Detect which cell encompasses the target text, then output its (X, Y) center coordinate. 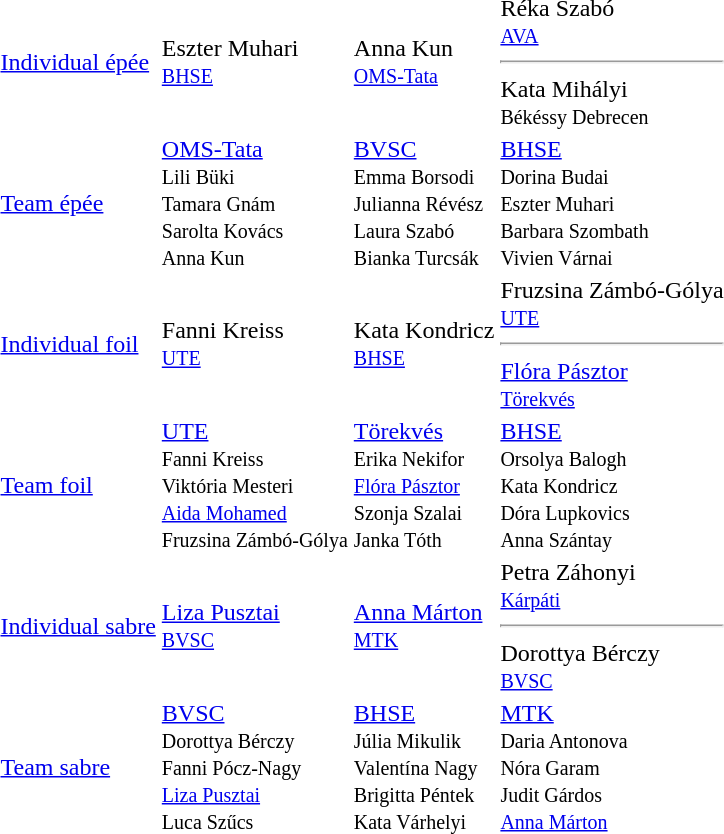
Anna Márton MTK (424, 626)
TörekvésErika NekiforFlóra PásztorSzonja SzalaiJanka Tóth (424, 485)
BVSCEmma BorsodiJulianna RévészLaura SzabóBianka Turcsák (424, 203)
Kata Kondricz BHSE (424, 344)
Fanni Kreiss UTE (254, 344)
Liza Pusztai BVSC (254, 626)
UTEFanni KreissViktória MesteriAida MohamedFruzsina Zámbó-Gólya (254, 485)
OMS-TataLili BükiTamara GnámSarolta KovácsAnna Kun (254, 203)
